Provide the (X, Y) coordinate of the cell's center where the given text is located.  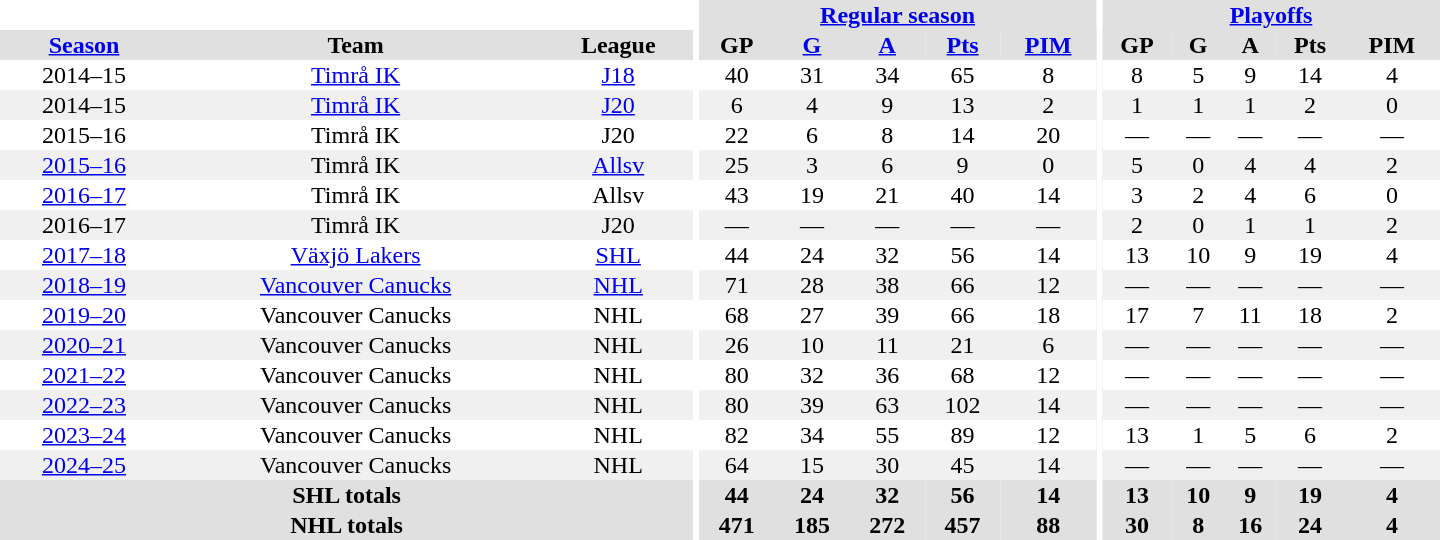
71 (736, 285)
2022–23 (84, 405)
2019–20 (84, 315)
20 (1048, 135)
64 (736, 465)
2018–19 (84, 285)
Season (84, 45)
65 (962, 75)
457 (962, 525)
31 (812, 75)
Växjö Lakers (356, 255)
89 (962, 435)
55 (888, 435)
38 (888, 285)
League (618, 45)
63 (888, 405)
SHL totals (346, 495)
2024–25 (84, 465)
Regular season (898, 15)
22 (736, 135)
185 (812, 525)
88 (1048, 525)
J18 (618, 75)
Team (356, 45)
Playoffs (1271, 15)
28 (812, 285)
17 (1137, 315)
43 (736, 195)
SHL (618, 255)
7 (1198, 315)
2023–24 (84, 435)
102 (962, 405)
2020–21 (84, 345)
2017–18 (84, 255)
25 (736, 165)
36 (888, 375)
NHL totals (346, 525)
26 (736, 345)
2021–22 (84, 375)
45 (962, 465)
82 (736, 435)
27 (812, 315)
471 (736, 525)
15 (812, 465)
16 (1250, 525)
272 (888, 525)
